Capture the cell that displays the provided text and extract its (x, y) central coordinate. 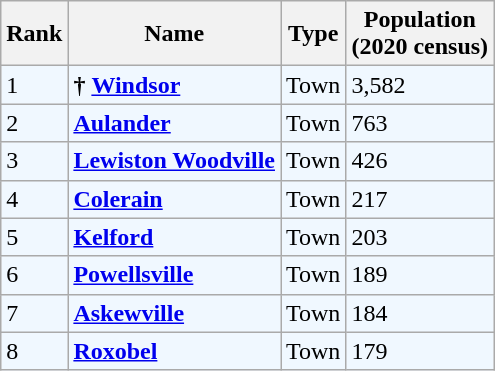
Colerain (174, 199)
1 (34, 85)
3 (34, 161)
189 (420, 275)
184 (420, 313)
Powellsville (174, 275)
Roxobel (174, 351)
Askewville (174, 313)
4 (34, 199)
8 (34, 351)
203 (420, 237)
Population(2020 census) (420, 34)
Lewiston Woodville (174, 161)
179 (420, 351)
2 (34, 123)
Type (312, 34)
† Windsor (174, 85)
3,582 (420, 85)
Kelford (174, 237)
Aulander (174, 123)
217 (420, 199)
426 (420, 161)
5 (34, 237)
Rank (34, 34)
Name (174, 34)
6 (34, 275)
763 (420, 123)
7 (34, 313)
